Output the [X, Y] coordinate of the center of the cell containing the given text.  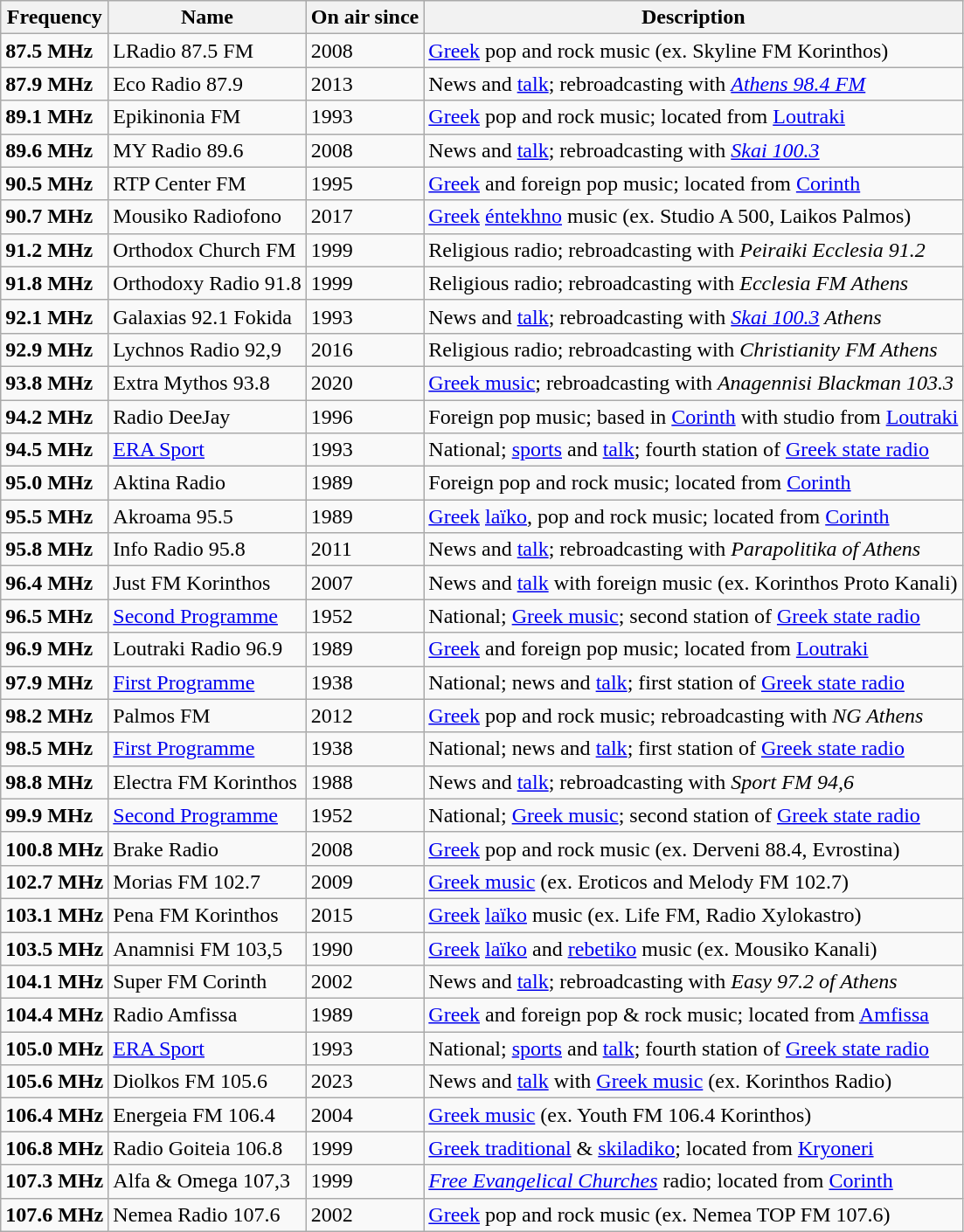
95.8 MHz [54, 550]
99.9 MHz [54, 815]
MY Radio 89.6 [207, 150]
Alfa & Omega 107,3 [207, 1181]
Galaxias 92.1 Fokida [207, 316]
93.8 MHz [54, 383]
91.8 MHz [54, 283]
Greek pop and rock music (ex. Nemea TOP FM 107.6) [694, 1215]
98.2 MHz [54, 716]
News and talk; rebroadcasting with Sport FM 94,6 [694, 782]
94.2 MHz [54, 417]
96.5 MHz [54, 616]
Lychnos Radio 92,9 [207, 350]
News and talk; rebroadcasting with Parapolitika of Athens [694, 550]
1988 [365, 782]
104.1 MHz [54, 982]
103.1 MHz [54, 915]
Loutraki Radio 96.9 [207, 649]
95.0 MHz [54, 483]
107.3 MHz [54, 1181]
Greek and foreign pop & rock music; located from Amfissa [694, 1015]
95.5 MHz [54, 516]
94.5 MHz [54, 450]
Just FM Korinthos [207, 583]
Name [207, 17]
Greek music (ex. Eroticos and Melody FM 102.7) [694, 882]
87.5 MHz [54, 51]
92.1 MHz [54, 316]
Free Evangelical Churches radio; located from Corinth [694, 1181]
Info Radio 95.8 [207, 550]
Brake Radio [207, 848]
2016 [365, 350]
Religious radio; rebroadcasting with Peiraiki Ecclesia 91.2 [694, 250]
90.5 MHz [54, 183]
Greek traditional & skiladiko; located from Kryoneri [694, 1148]
87.9 MHz [54, 84]
2012 [365, 716]
106.4 MHz [54, 1115]
News and talk with foreign music (ex. Korinthos Proto Kanali) [694, 583]
Description [694, 17]
Greek pop and rock music (ex. Derveni 88.4, Evrostina) [694, 848]
Radio DeeJay [207, 417]
Pena FM Korinthos [207, 915]
Greek pop and rock music; rebroadcasting with NG Athens [694, 716]
105.0 MHz [54, 1049]
Diolkos FM 105.6 [207, 1082]
Super FM Corinth [207, 982]
RTP Center FM [207, 183]
97.9 MHz [54, 682]
Radio Amfissa [207, 1015]
1996 [365, 417]
Greek pop and rock music; located from Loutraki [694, 117]
Radio Goiteia 106.8 [207, 1148]
Greek laïko music (ex. Life FM, Radio Xylokastro) [694, 915]
Religious radio; rebroadcasting with Ecclesia FM Athens [694, 283]
105.6 MHz [54, 1082]
Greek éntekhno music (ex. Studio A 500, Laikos Palmos) [694, 217]
2011 [365, 550]
Mousiko Radiofono [207, 217]
Greek and foreign pop music; located from Loutraki [694, 649]
On air since [365, 17]
Akroama 95.5 [207, 516]
Palmos FM [207, 716]
Greek laïko, pop and rock music; located from Corinth [694, 516]
Frequency [54, 17]
100.8 MHz [54, 848]
98.8 MHz [54, 782]
1995 [365, 183]
98.5 MHz [54, 749]
2020 [365, 383]
Eco Radio 87.9 [207, 84]
92.9 MHz [54, 350]
103.5 MHz [54, 948]
89.1 MHz [54, 117]
Electra FM Korinthos [207, 782]
106.8 MHz [54, 1148]
News and talk; rebroadcasting with Athens 98.4 FM [694, 84]
Greek music; rebroadcasting with Anagennisi Blackman 103.3 [694, 383]
2017 [365, 217]
107.6 MHz [54, 1215]
Greek laïko and rebetiko music (ex. Mousiko Kanali) [694, 948]
Foreign pop and rock music; located from Corinth [694, 483]
Orthodox Church FM [207, 250]
2009 [365, 882]
Foreign pop music; based in Corinth with studio from Loutraki [694, 417]
2015 [365, 915]
Orthodoxy Radio 91.8 [207, 283]
2004 [365, 1115]
89.6 MHz [54, 150]
News and talk; rebroadcasting with Easy 97.2 of Athens [694, 982]
1990 [365, 948]
Aktina Radio [207, 483]
2013 [365, 84]
2007 [365, 583]
90.7 MHz [54, 217]
Greek and foreign pop music; located from Corinth [694, 183]
96.4 MHz [54, 583]
Anamnisi FM 103,5 [207, 948]
News and talk; rebroadcasting with Skai 100.3 Athens [694, 316]
102.7 MHz [54, 882]
Morias FM 102.7 [207, 882]
Greek music (ex. Youth FM 106.4 Korinthos) [694, 1115]
Nemea Radio 107.6 [207, 1215]
Epikinonia FM [207, 117]
Greek pop and rock music (ex. Skyline FM Korinthos) [694, 51]
News and talk with Greek music (ex. Korinthos Radio) [694, 1082]
LRadio 87.5 FM [207, 51]
2023 [365, 1082]
96.9 MHz [54, 649]
Energeia FM 106.4 [207, 1115]
News and talk; rebroadcasting with Skai 100.3 [694, 150]
104.4 MHz [54, 1015]
Extra Mythos 93.8 [207, 383]
91.2 MHz [54, 250]
Religious radio; rebroadcasting with Christianity FM Athens [694, 350]
